From the cell containing the given text, extract its center point as [x, y] coordinate. 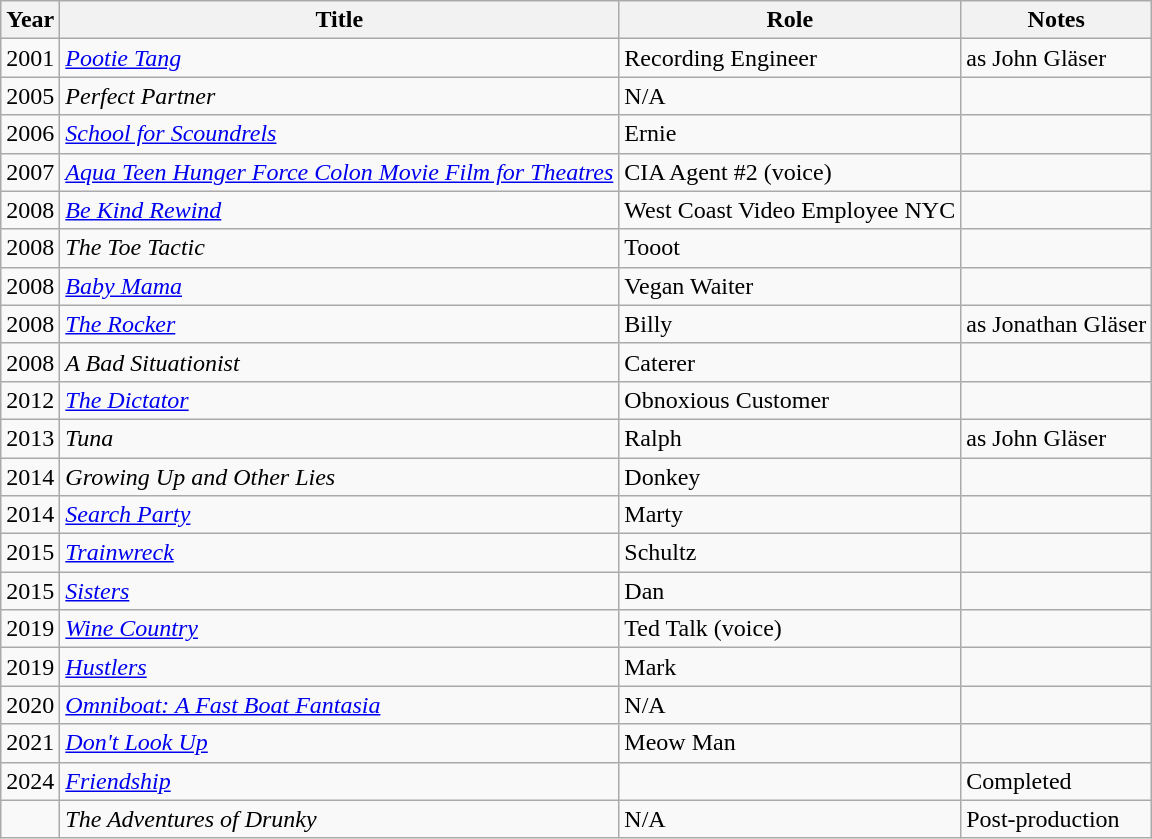
Pootie Tang [340, 58]
Completed [1056, 781]
Tuna [340, 438]
Ernie [790, 134]
Title [340, 20]
Obnoxious Customer [790, 400]
Billy [790, 324]
2007 [30, 172]
Donkey [790, 477]
2005 [30, 96]
Vegan Waiter [790, 286]
as Jonathan Gläser [1056, 324]
Role [790, 20]
Baby Mama [340, 286]
Hustlers [340, 667]
Perfect Partner [340, 96]
Be Kind Rewind [340, 210]
School for Scoundrels [340, 134]
Schultz [790, 553]
2020 [30, 705]
Post-production [1056, 819]
Ted Talk (voice) [790, 629]
West Coast Video Employee NYC [790, 210]
Ralph [790, 438]
Meow Man [790, 743]
2006 [30, 134]
The Adventures of Drunky [340, 819]
Year [30, 20]
Recording Engineer [790, 58]
2024 [30, 781]
CIA Agent #2 (voice) [790, 172]
2013 [30, 438]
2021 [30, 743]
Friendship [340, 781]
2001 [30, 58]
The Dictator [340, 400]
Caterer [790, 362]
Tooot [790, 248]
Marty [790, 515]
Wine Country [340, 629]
2012 [30, 400]
Search Party [340, 515]
The Toe Tactic [340, 248]
The Rocker [340, 324]
Growing Up and Other Lies [340, 477]
Don't Look Up [340, 743]
Trainwreck [340, 553]
A Bad Situationist [340, 362]
Notes [1056, 20]
Omniboat: A Fast Boat Fantasia [340, 705]
Dan [790, 591]
Mark [790, 667]
Sisters [340, 591]
Aqua Teen Hunger Force Colon Movie Film for Theatres [340, 172]
